For the text-containing cell, return its midpoint in (X, Y) coordinate format. 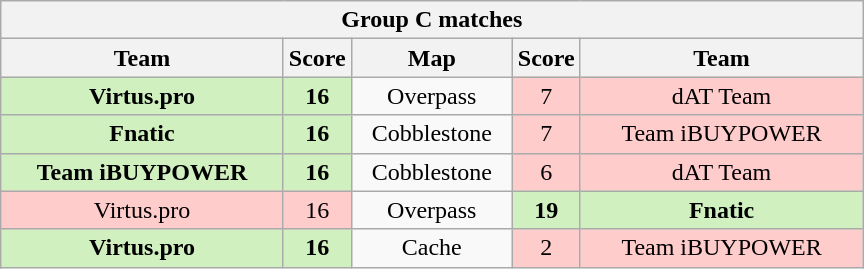
Cache (432, 248)
19 (546, 210)
6 (546, 172)
2 (546, 248)
Map (432, 58)
Group C matches (432, 20)
